Extract the (X, Y) coordinate from the center of the cell holding the provided text.  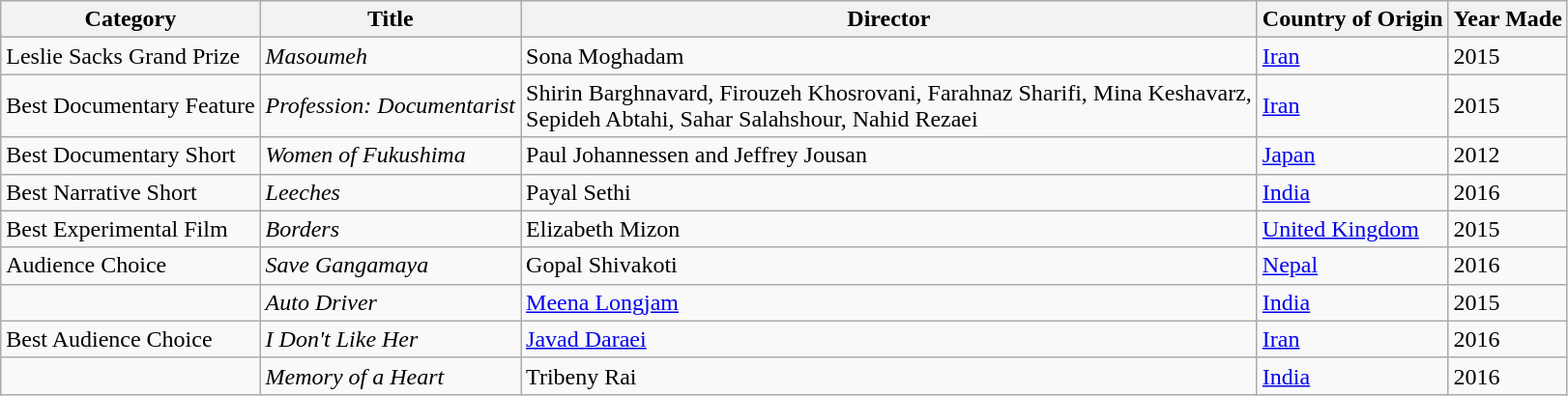
I Don't Like Her (391, 339)
United Kingdom (1352, 229)
Gopal Shivakoti (889, 266)
Auto Driver (391, 302)
Leeches (391, 192)
Sona Moghadam (889, 56)
Women of Fukushima (391, 156)
Meena Longjam (889, 302)
Save Gangamaya (391, 266)
Masoumeh (391, 56)
Nepal (1352, 266)
2012 (1508, 156)
Profession: Documentarist (391, 106)
Audience Choice (131, 266)
Elizabeth Mizon (889, 229)
Javad Daraei (889, 339)
Best Audience Choice (131, 339)
Paul Johannessen and Jeffrey Jousan (889, 156)
Best Narrative Short (131, 192)
Title (391, 19)
Japan (1352, 156)
Country of Origin (1352, 19)
Best Documentary Short (131, 156)
Borders (391, 229)
Shirin Barghnavard, Firouzeh Khosrovani, Farahnaz Sharifi, Mina Keshavarz, Sepideh Abtahi, Sahar Salahshour, Nahid Rezaei (889, 106)
Memory of a Heart (391, 376)
Payal Sethi (889, 192)
Category (131, 19)
Year Made (1508, 19)
Best Experimental Film (131, 229)
Best Documentary Feature (131, 106)
Leslie Sacks Grand Prize (131, 56)
Director (889, 19)
Tribeny Rai (889, 376)
